From the cell containing the given text, extract its center point as [X, Y] coordinate. 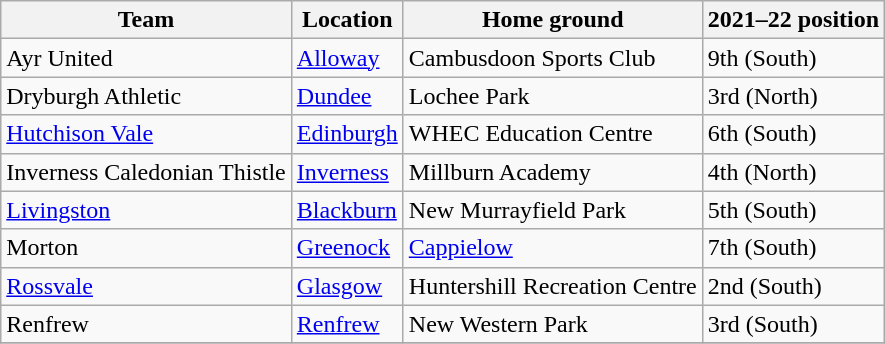
4th (North) [793, 172]
Hutchison Vale [146, 134]
3rd (South) [793, 324]
Greenock [347, 248]
Lochee Park [552, 96]
Team [146, 20]
Alloway [347, 58]
5th (South) [793, 210]
Inverness [347, 172]
Glasgow [347, 286]
Huntershill Recreation Centre [552, 286]
Rossvale [146, 286]
Livingston [146, 210]
7th (South) [793, 248]
Dundee [347, 96]
Cambusdoon Sports Club [552, 58]
9th (South) [793, 58]
Blackburn [347, 210]
New Murrayfield Park [552, 210]
New Western Park [552, 324]
Location [347, 20]
6th (South) [793, 134]
Home ground [552, 20]
Millburn Academy [552, 172]
3rd (North) [793, 96]
Ayr United [146, 58]
Inverness Caledonian Thistle [146, 172]
WHEC Education Centre [552, 134]
Dryburgh Athletic [146, 96]
Edinburgh [347, 134]
Morton [146, 248]
Cappielow [552, 248]
2nd (South) [793, 286]
2021–22 position [793, 20]
